Locate the cell with the specified text and output its (X, Y) center coordinate. 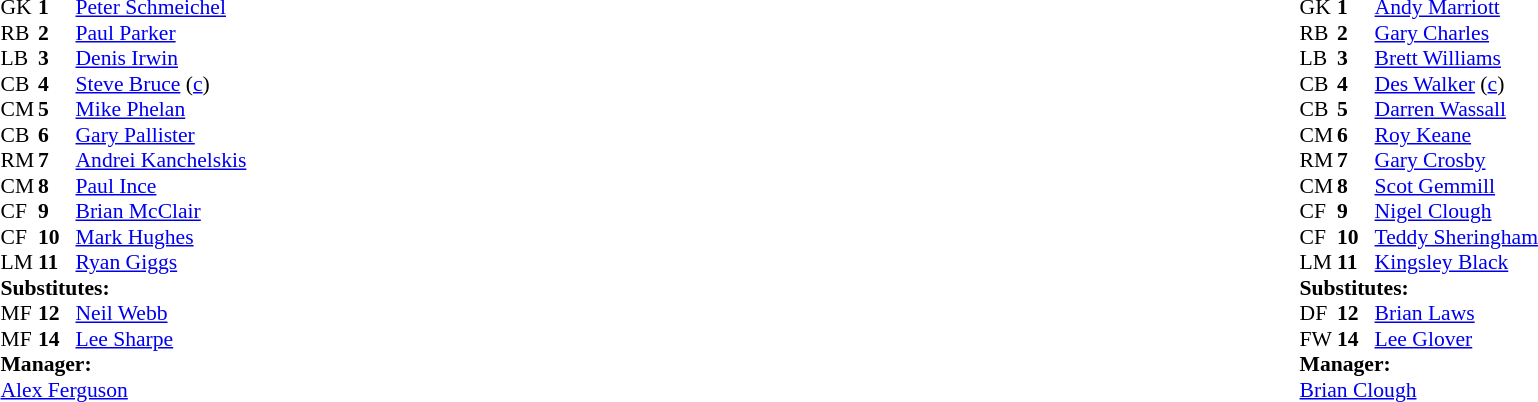
Steve Bruce (c) (162, 84)
FW (1319, 339)
Des Walker (c) (1456, 84)
Lee Sharpe (162, 339)
Lee Glover (1456, 339)
Scot Gemmill (1456, 186)
Nigel Clough (1456, 211)
Gary Crosby (1456, 161)
Gary Charles (1456, 33)
Denis Irwin (162, 59)
Brett Williams (1456, 59)
Teddy Sheringham (1456, 237)
Paul Parker (162, 33)
Neil Webb (162, 313)
Andrei Kanchelskis (162, 161)
DF (1319, 313)
Paul Ince (162, 186)
Kingsley Black (1456, 263)
Mike Phelan (162, 109)
Brian Laws (1456, 313)
Brian McClair (162, 211)
Gary Pallister (162, 135)
Mark Hughes (162, 237)
Darren Wassall (1456, 109)
Roy Keane (1456, 135)
Ryan Giggs (162, 263)
